Provide the [X, Y] coordinate of the cell's center where the given text is located.  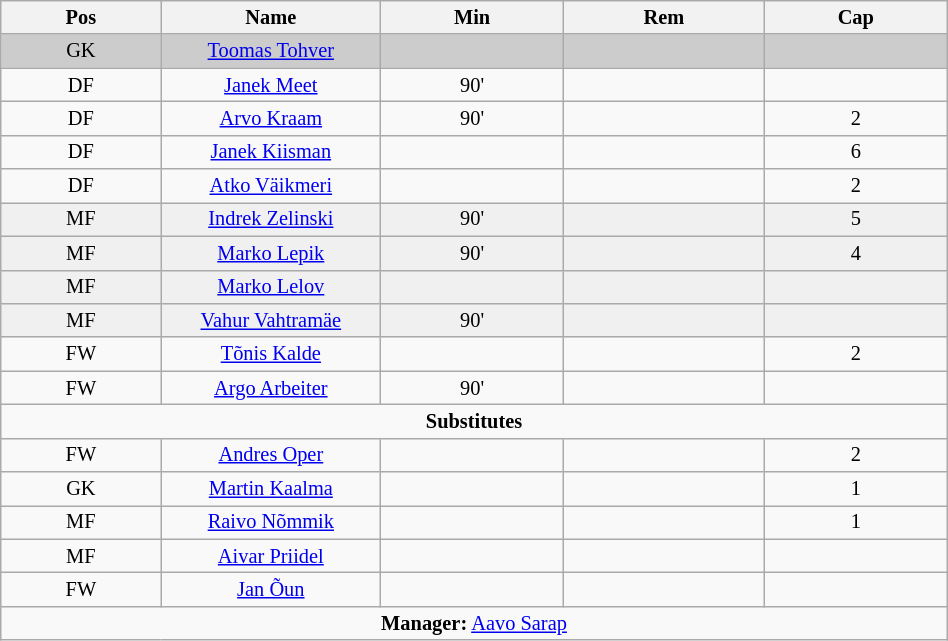
Raivo Nõmmik [271, 522]
Marko Lepik [271, 253]
Arvo Kraam [271, 118]
Substitutes [474, 421]
Atko Väikmeri [271, 186]
Indrek Zelinski [271, 219]
Toomas Tohver [271, 51]
Andres Oper [271, 455]
6 [856, 152]
Martin Kaalma [271, 489]
Pos [81, 17]
Marko Lelov [271, 287]
4 [856, 253]
Tõnis Kalde [271, 354]
5 [856, 219]
Manager: Aavo Sarap [474, 623]
Janek Kiisman [271, 152]
Min [472, 17]
Cap [856, 17]
Vahur Vahtramäe [271, 320]
Aivar Priidel [271, 556]
Rem [664, 17]
Argo Arbeiter [271, 388]
Janek Meet [271, 85]
Name [271, 17]
Jan Õun [271, 589]
